Return the (x, y) coordinate for the center point of the cell that contains the specified text.  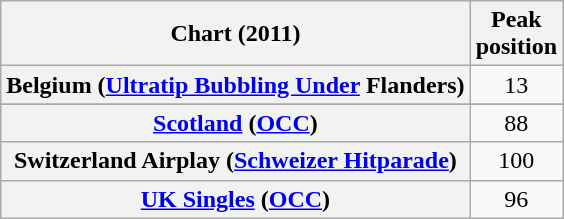
UK Singles (OCC) (236, 199)
Chart (2011) (236, 34)
Belgium (Ultratip Bubbling Under Flanders) (236, 85)
Peakposition (516, 34)
Scotland (OCC) (236, 123)
88 (516, 123)
13 (516, 85)
96 (516, 199)
Switzerland Airplay (Schweizer Hitparade) (236, 161)
100 (516, 161)
